Scan for the cell matching the given text and deliver its (x, y) coordinate at center. 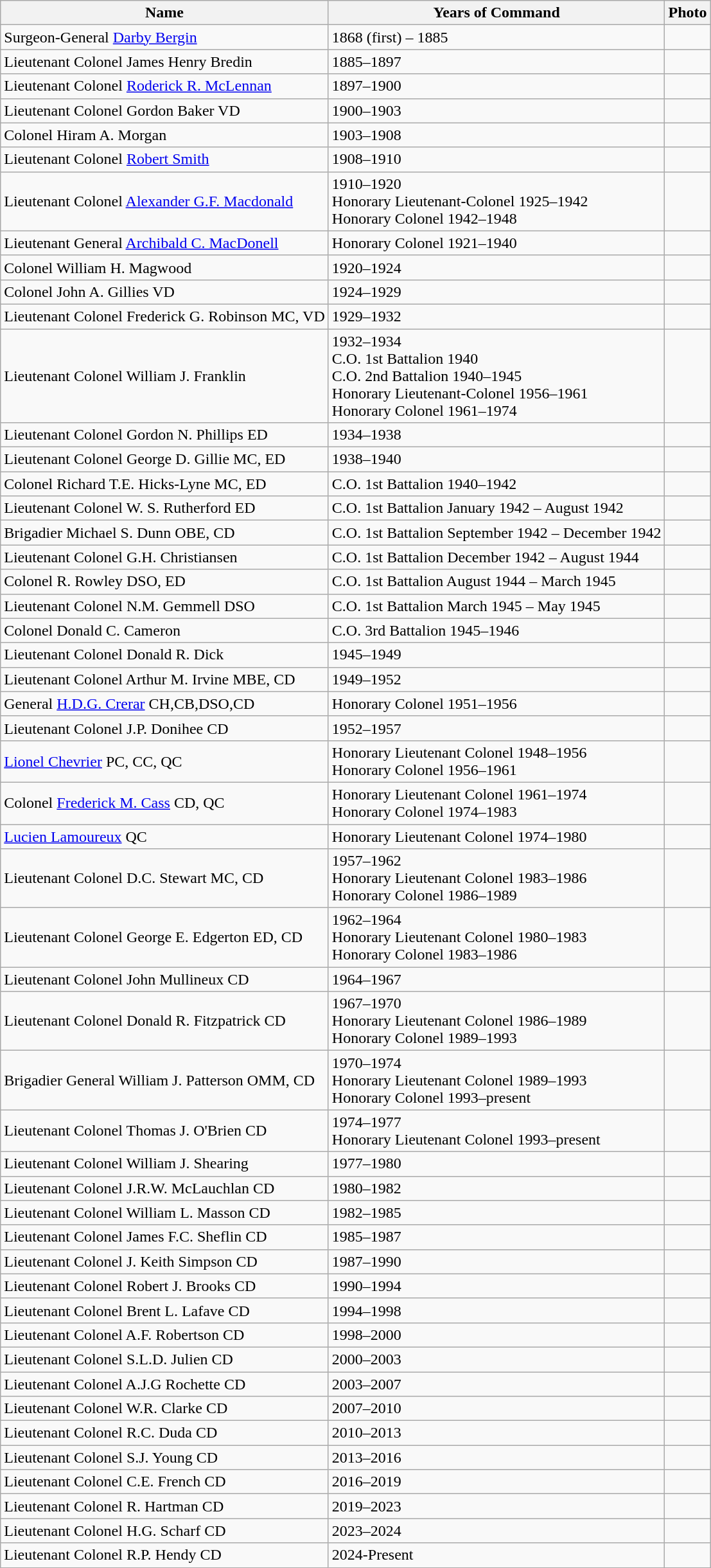
Colonel William H. Magwood (164, 267)
Colonel Richard T.E. Hicks-Lyne MC, ED (164, 484)
C.O. 1st Battalion December 1942 – August 1944 (496, 557)
2019–2023 (496, 1506)
Lieutenant Colonel C.E. French CD (164, 1482)
Lieutenant Colonel J.R.W. McLauchlan CD (164, 1188)
Colonel R. Rowley DSO, ED (164, 582)
C.O. 1st Battalion August 1944 – March 1945 (496, 582)
1952–1957 (496, 728)
C.O. 1st Battalion March 1945 – May 1945 (496, 606)
1897–1900 (496, 86)
2003–2007 (496, 1384)
Lieutenant Colonel Robert Smith (164, 159)
1920–1924 (496, 267)
Honorary Colonel 1951–1956 (496, 704)
Lieutenant Colonel S.J. Young CD (164, 1457)
Lieutenant Colonel R.C. Duda CD (164, 1433)
2000–2003 (496, 1359)
2010–2013 (496, 1433)
Lieutenant Colonel William J. Franklin (164, 376)
1964–1967 (496, 979)
1945–1949 (496, 655)
Brigadier Michael S. Dunn OBE, CD (164, 533)
Lionel Chevrier PC, CC, QC (164, 761)
Lieutenant Colonel Frederick G. Robinson MC, VD (164, 316)
Lieutenant Colonel A.J.G Rochette CD (164, 1384)
1868 (first) – 1885 (496, 37)
1900–1903 (496, 111)
1998–2000 (496, 1335)
1977–1980 (496, 1164)
Lieutenant Colonel R. Hartman CD (164, 1506)
Lieutenant Colonel George E. Edgerton ED, CD (164, 938)
1980–1982 (496, 1188)
Lieutenant Colonel Robert J. Brooks CD (164, 1286)
Lieutenant Colonel John Mullineux CD (164, 979)
Lieutenant Colonel J. Keith Simpson CD (164, 1261)
Lieutenant Colonel H.G. Scharf CD (164, 1531)
1903–1908 (496, 135)
Lieutenant Colonel A.F. Robertson CD (164, 1335)
C.O. 3rd Battalion 1945–1946 (496, 630)
1974–1977Honorary Lieutenant Colonel 1993–present (496, 1131)
1982–1985 (496, 1213)
1987–1990 (496, 1261)
1985–1987 (496, 1237)
Colonel John A. Gillies VD (164, 292)
Lieutenant Colonel James F.C. Sheflin CD (164, 1237)
1957–1962Honorary Lieutenant Colonel 1983–1986Honorary Colonel 1986–1989 (496, 878)
1994–1998 (496, 1310)
1910–1920Honorary Lieutenant-Colonel 1925–1942Honorary Colonel 1942–1948 (496, 201)
Lieutenant Colonel W. S. Rutherford ED (164, 508)
Lieutenant Colonel James Henry Bredin (164, 62)
Honorary Lieutenant Colonel 1974–1980 (496, 836)
Lieutenant Colonel D.C. Stewart MC, CD (164, 878)
Lieutenant Colonel S.L.D. Julien CD (164, 1359)
1962–1964Honorary Lieutenant Colonel 1980–1983Honorary Colonel 1983–1986 (496, 938)
C.O. 1st Battalion 1940–1942 (496, 484)
Lieutenant Colonel R.P. Hendy CD (164, 1555)
Surgeon-General Darby Bergin (164, 37)
Lieutenant Colonel Arthur M. Irvine MBE, CD (164, 679)
Honorary Colonel 1921–1940 (496, 243)
Lieutenant General Archibald C. MacDonell (164, 243)
1938–1940 (496, 459)
Lieutenant Colonel Alexander G.F. Macdonald (164, 201)
Lieutenant Colonel William J. Shearing (164, 1164)
Name (164, 13)
1924–1929 (496, 292)
Photo (687, 13)
Lieutenant Colonel W.R. Clarke CD (164, 1409)
Colonel Hiram A. Morgan (164, 135)
2024-Present (496, 1555)
Lieutenant Colonel N.M. Gemmell DSO (164, 606)
Lieutenant Colonel William L. Masson CD (164, 1213)
Honorary Lieutenant Colonel 1961–1974Honorary Colonel 1974–1983 (496, 803)
1929–1932 (496, 316)
2007–2010 (496, 1409)
General H.D.G. Crerar CH,CB,DSO,CD (164, 704)
Brigadier General William J. Patterson OMM, CD (164, 1080)
Lucien Lamoureux QC (164, 836)
C.O. 1st Battalion January 1942 – August 1942 (496, 508)
Colonel Donald C. Cameron (164, 630)
2023–2024 (496, 1531)
1990–1994 (496, 1286)
Lieutenant Colonel Roderick R. McLennan (164, 86)
Lieutenant Colonel Gordon N. Phillips ED (164, 435)
Lieutenant Colonel Donald R. Dick (164, 655)
C.O. 1st Battalion September 1942 – December 1942 (496, 533)
Honorary Lieutenant Colonel 1948–1956Honorary Colonel 1956–1961 (496, 761)
2016–2019 (496, 1482)
1885–1897 (496, 62)
Lieutenant Colonel Donald R. Fitzpatrick CD (164, 1021)
1934–1938 (496, 435)
Lieutenant Colonel Thomas J. O'Brien CD (164, 1131)
Lieutenant Colonel J.P. Donihee CD (164, 728)
Lieutenant Colonel Brent L. Lafave CD (164, 1310)
1970–1974Honorary Lieutenant Colonel 1989–1993Honorary Colonel 1993–present (496, 1080)
1967–1970Honorary Lieutenant Colonel 1986–1989Honorary Colonel 1989–1993 (496, 1021)
Lieutenant Colonel Gordon Baker VD (164, 111)
Years of Command (496, 13)
Lieutenant Colonel George D. Gillie MC, ED (164, 459)
1949–1952 (496, 679)
1908–1910 (496, 159)
Colonel Frederick M. Cass CD, QC (164, 803)
1932–1934C.O. 1st Battalion 1940C.O. 2nd Battalion 1940–1945Honorary Lieutenant-Colonel 1956–1961Honorary Colonel 1961–1974 (496, 376)
2013–2016 (496, 1457)
Lieutenant Colonel G.H. Christiansen (164, 557)
